Output the (X, Y) coordinate of the center of the cell containing the given text.  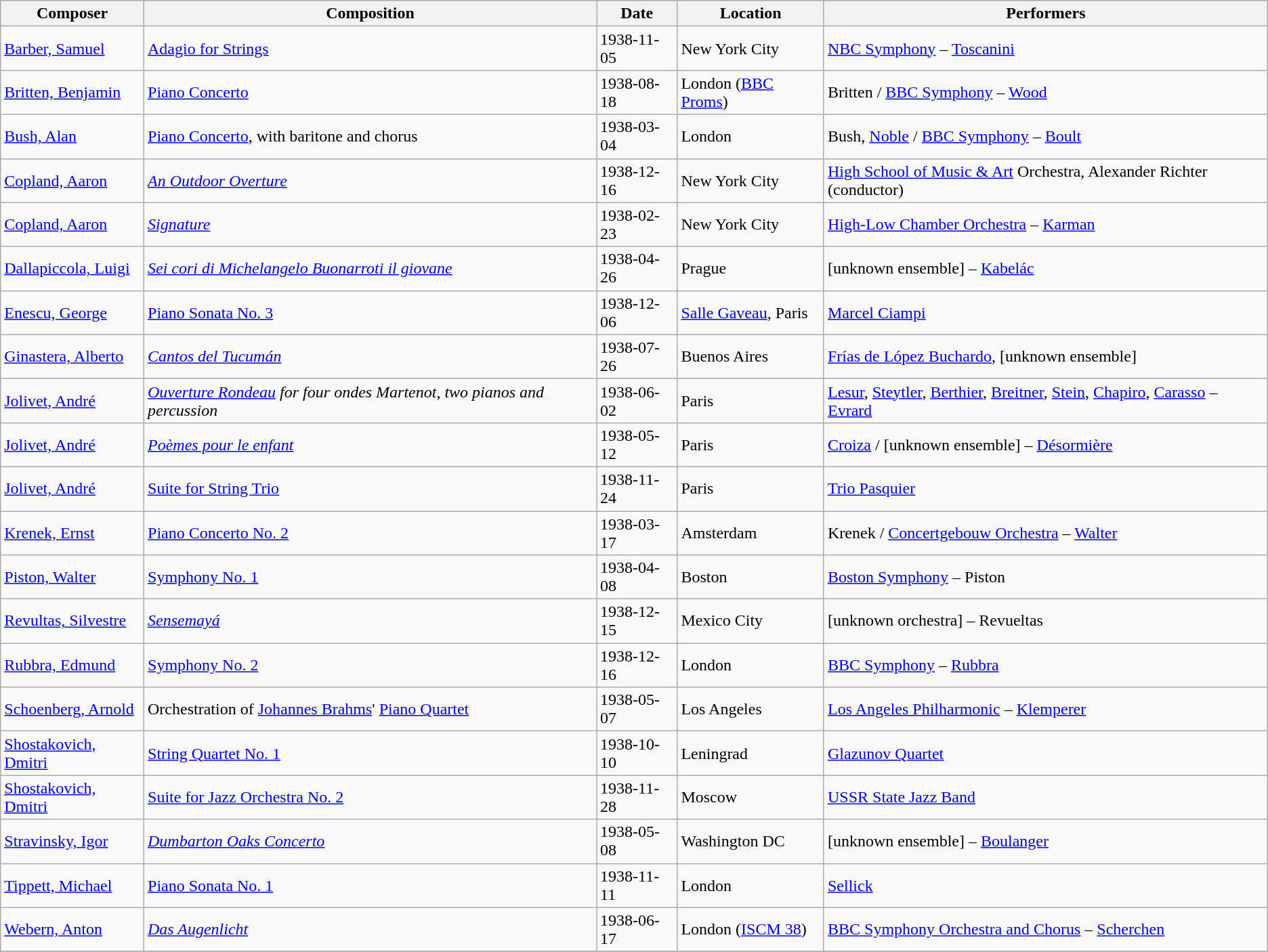
1938-06-02 (637, 401)
Lesur, Steytler, Berthier, Breitner, Stein, Chapiro, Carasso – Evrard (1046, 401)
High School of Music & Art Orchestra, Alexander Richter (conductor) (1046, 180)
An Outdoor Overture (371, 180)
Barber, Samuel (72, 49)
1938-05-07 (637, 710)
Symphony No. 2 (371, 665)
Boston (751, 577)
Prague (751, 268)
1938-11-28 (637, 798)
1938-08-18 (637, 92)
Marcel Ciampi (1046, 313)
Leningrad (751, 753)
Adagio for Strings (371, 49)
Stravinsky, Igor (72, 841)
Schoenberg, Arnold (72, 710)
Ouverture Rondeau for four ondes Martenot, two pianos and percussion (371, 401)
1938-06-17 (637, 929)
1938-12-06 (637, 313)
[unknown ensemble] – Kabelác (1046, 268)
Suite for Jazz Orchestra No. 2 (371, 798)
Bush, Alan (72, 137)
Piston, Walter (72, 577)
1938-11-11 (637, 886)
Piano Sonata No. 3 (371, 313)
Los Angeles Philharmonic – Klemperer (1046, 710)
Frías de López Buchardo, [unknown ensemble] (1046, 356)
Krenek, Ernst (72, 532)
Amsterdam (751, 532)
1938-10-10 (637, 753)
Enescu, George (72, 313)
Revultas, Silvestre (72, 622)
Bush, Noble / BBC Symphony – Boult (1046, 137)
Cantos del Tucumán (371, 356)
Buenos Aires (751, 356)
Los Angeles (751, 710)
Boston Symphony – Piston (1046, 577)
Tippett, Michael (72, 886)
High-Low Chamber Orchestra – Karman (1046, 225)
Signature (371, 225)
BBC Symphony – Rubbra (1046, 665)
Dumbarton Oaks Concerto (371, 841)
1938-04-08 (637, 577)
Washington DC (751, 841)
London (BBC Proms) (751, 92)
Piano Sonata No. 1 (371, 886)
Symphony No. 1 (371, 577)
NBC Symphony – Toscanini (1046, 49)
Sellick (1046, 886)
Britten / BBC Symphony – Wood (1046, 92)
Performers (1046, 14)
Composer (72, 14)
Ginastera, Alberto (72, 356)
[unknown orchestra] – Revueltas (1046, 622)
1938-04-26 (637, 268)
Salle Gaveau, Paris (751, 313)
1938-05-08 (637, 841)
1938-05-12 (637, 444)
Das Augenlicht (371, 929)
Mexico City (751, 622)
1938-02-23 (637, 225)
Webern, Anton (72, 929)
Krenek / Concertgebouw Orchestra – Walter (1046, 532)
Piano Concerto, with baritone and chorus (371, 137)
Rubbra, Edmund (72, 665)
1938-07-26 (637, 356)
Piano Concerto No. 2 (371, 532)
1938-03-04 (637, 137)
Moscow (751, 798)
BBC Symphony Orchestra and Chorus – Scherchen (1046, 929)
1938-11-24 (637, 489)
Composition (371, 14)
Croiza / [unknown ensemble] – Désormière (1046, 444)
Sensemayá (371, 622)
1938-03-17 (637, 532)
[unknown ensemble] – Boulanger (1046, 841)
String Quartet No. 1 (371, 753)
Orchestration of Johannes Brahms' Piano Quartet (371, 710)
Date (637, 14)
Dallapiccola, Luigi (72, 268)
Poèmes pour le enfant (371, 444)
London (ISCM 38) (751, 929)
Suite for String Trio (371, 489)
Glazunov Quartet (1046, 753)
Sei cori di Michelangelo Buonarroti il giovane (371, 268)
Britten, Benjamin (72, 92)
Location (751, 14)
USSR State Jazz Band (1046, 798)
Trio Pasquier (1046, 489)
Piano Concerto (371, 92)
1938-11-05 (637, 49)
1938-12-15 (637, 622)
